For the text-containing cell, return its midpoint in (x, y) coordinate format. 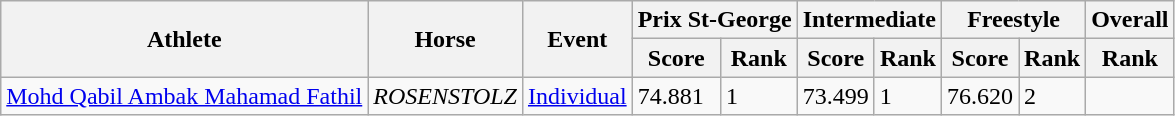
Horse (446, 39)
Athlete (184, 39)
Overall (1130, 20)
Event (577, 39)
Intermediate (869, 20)
Individual (577, 96)
Freestyle (1014, 20)
2 (1052, 96)
Prix St-George (714, 20)
73.499 (836, 96)
76.620 (980, 96)
ROSENSTOLZ (446, 96)
74.881 (676, 96)
Mohd Qabil Ambak Mahamad Fathil (184, 96)
